For the text-containing cell, return its midpoint in (X, Y) coordinate format. 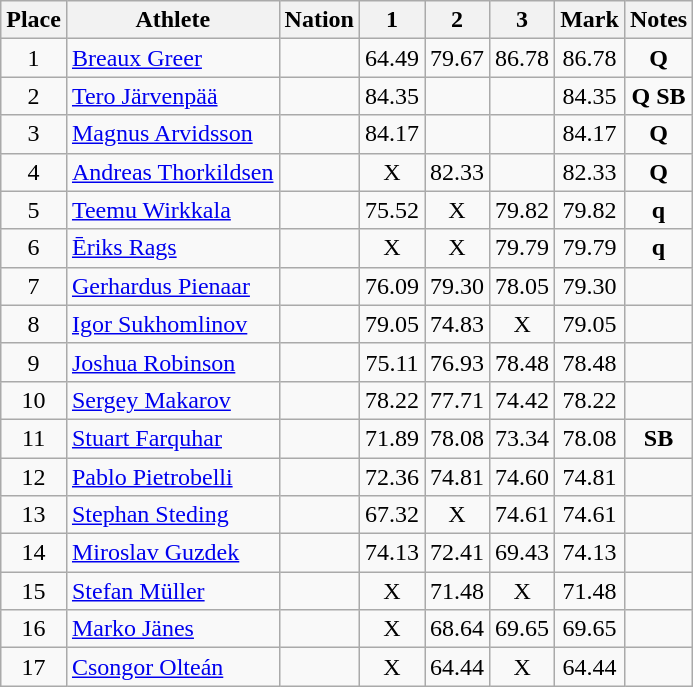
76.09 (392, 286)
Ēriks Rags (172, 248)
74.60 (522, 477)
Pablo Pietrobelli (172, 477)
9 (34, 362)
77.71 (456, 400)
74.83 (456, 324)
74.42 (522, 400)
72.41 (456, 553)
Place (34, 20)
Mark (590, 20)
68.64 (456, 629)
7 (34, 286)
75.11 (392, 362)
13 (34, 515)
76.93 (456, 362)
79.67 (456, 58)
Stephan Steding (172, 515)
67.32 (392, 515)
8 (34, 324)
16 (34, 629)
Athlete (172, 20)
SB (658, 438)
Andreas Thorkildsen (172, 172)
75.52 (392, 210)
Tero Järvenpää (172, 96)
72.36 (392, 477)
71.89 (392, 438)
64.49 (392, 58)
Stefan Müller (172, 591)
17 (34, 667)
14 (34, 553)
Teemu Wirkkala (172, 210)
Marko Jänes (172, 629)
Magnus Arvidsson (172, 134)
69.43 (522, 553)
5 (34, 210)
Q SB (658, 96)
73.34 (522, 438)
Joshua Robinson (172, 362)
11 (34, 438)
10 (34, 400)
Igor Sukhomlinov (172, 324)
Miroslav Guzdek (172, 553)
6 (34, 248)
4 (34, 172)
Breaux Greer (172, 58)
Gerhardus Pienaar (172, 286)
12 (34, 477)
Sergey Makarov (172, 400)
Stuart Farquhar (172, 438)
78.05 (522, 286)
Nation (319, 20)
15 (34, 591)
Csongor Olteán (172, 667)
Notes (658, 20)
